Return the [X, Y] coordinate for the center point of the cell that contains the specified text.  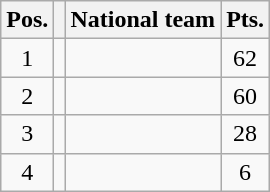
28 [246, 134]
Pos. [28, 20]
3 [28, 134]
60 [246, 96]
Pts. [246, 20]
6 [246, 172]
62 [246, 58]
National team [143, 20]
1 [28, 58]
2 [28, 96]
4 [28, 172]
